Search for the cell housing the specified text and yield its (X, Y) center coordinate. 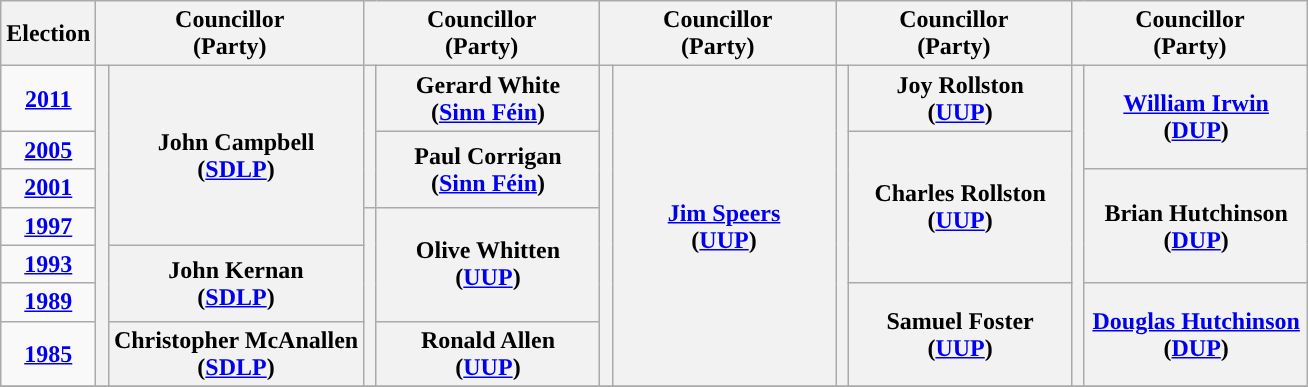
1993 (48, 264)
Olive Whitten (UUP) (488, 264)
Ronald Allen (UUP) (488, 354)
John Campbell (SDLP) (236, 156)
1997 (48, 226)
Samuel Foster (UUP) (960, 334)
Brian Hutchinson (DUP) (1196, 226)
2005 (48, 150)
Christopher McAnallen (SDLP) (236, 354)
2011 (48, 98)
Charles Rollston (UUP) (960, 207)
William Irwin (DUP) (1196, 118)
Joy Rollston (UUP) (960, 98)
1989 (48, 302)
Jim Speers (UUP) (724, 226)
Election (48, 34)
John Kernan (SDLP) (236, 283)
Douglas Hutchinson (DUP) (1196, 334)
1985 (48, 354)
2001 (48, 188)
Paul Corrigan (Sinn Féin) (488, 169)
Gerard White (Sinn Féin) (488, 98)
